From the cell containing the given text, extract its center point as (x, y) coordinate. 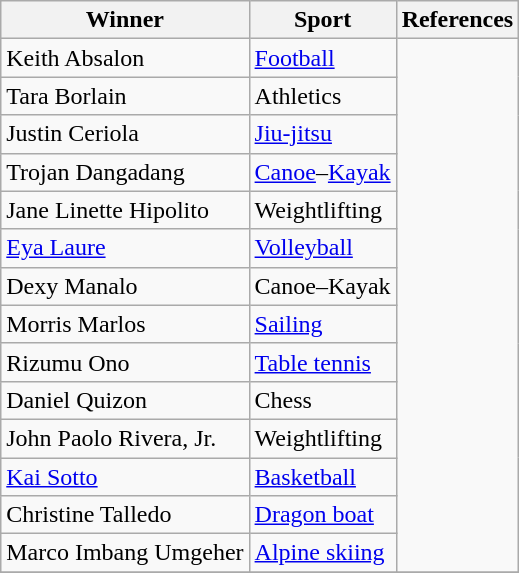
Football (322, 58)
Tara Borlain (125, 96)
Justin Ceriola (125, 134)
References (458, 20)
Eya Laure (125, 248)
Rizumu Ono (125, 362)
Basketball (322, 477)
Jiu-jitsu (322, 134)
John Paolo Rivera, Jr. (125, 438)
Volleyball (322, 248)
Sailing (322, 324)
Jane Linette Hipolito (125, 210)
Dexy Manalo (125, 286)
Athletics (322, 96)
Trojan Dangadang (125, 172)
Table tennis (322, 362)
Kai Sotto (125, 477)
Alpine skiing (322, 553)
Chess (322, 400)
Christine Talledo (125, 515)
Dragon boat (322, 515)
Winner (125, 20)
Daniel Quizon (125, 400)
Keith Absalon (125, 58)
Marco Imbang Umgeher (125, 553)
Morris Marlos (125, 324)
Sport (322, 20)
